From the cell containing the given text, extract its center point as (X, Y) coordinate. 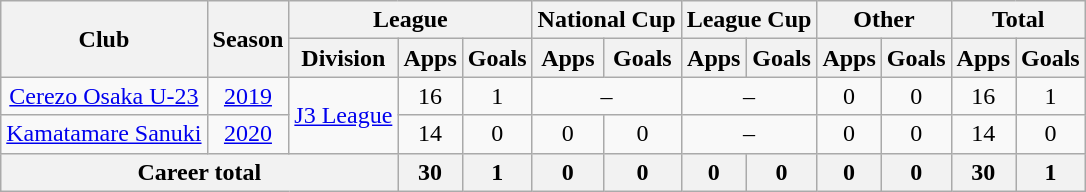
Other (884, 20)
Division (344, 58)
National Cup (606, 20)
Career total (200, 172)
Season (248, 39)
2019 (248, 96)
J3 League (344, 115)
Total (1018, 20)
Kamatamare Sanuki (104, 134)
2020 (248, 134)
League (410, 20)
League Cup (749, 20)
Cerezo Osaka U-23 (104, 96)
Club (104, 39)
